Provide the (X, Y) coordinate of the cell's center where the given text is located.  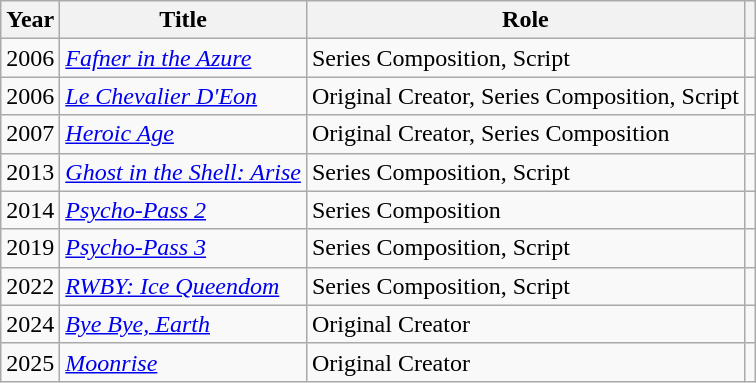
Role (525, 20)
2007 (30, 134)
2022 (30, 286)
Fafner in the Azure (184, 58)
Bye Bye, Earth (184, 324)
2024 (30, 324)
Series Composition (525, 210)
Original Creator, Series Composition (525, 134)
Psycho-Pass 3 (184, 248)
Title (184, 20)
2014 (30, 210)
Heroic Age (184, 134)
Original Creator, Series Composition, Script (525, 96)
RWBY: Ice Queendom (184, 286)
Year (30, 20)
Ghost in the Shell: Arise (184, 172)
Moonrise (184, 362)
Psycho-Pass 2 (184, 210)
2013 (30, 172)
Le Chevalier D'Eon (184, 96)
2019 (30, 248)
2025 (30, 362)
